Identify which cell holds the provided text, then report its (X, Y) central coordinate. 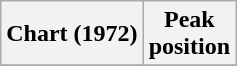
Peak position (189, 34)
Chart (1972) (72, 34)
